Find where the given text appears and provide that cell's center as [x, y] coordinate. 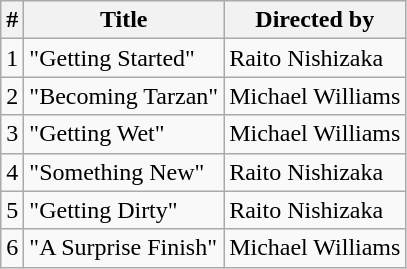
"Getting Started" [124, 58]
"Something New" [124, 172]
"Getting Dirty" [124, 210]
"A Surprise Finish" [124, 248]
1 [12, 58]
# [12, 20]
Directed by [315, 20]
"Getting Wet" [124, 134]
4 [12, 172]
"Becoming Tarzan" [124, 96]
5 [12, 210]
6 [12, 248]
Title [124, 20]
2 [12, 96]
3 [12, 134]
